Detect which cell encompasses the target text, then output its [x, y] center coordinate. 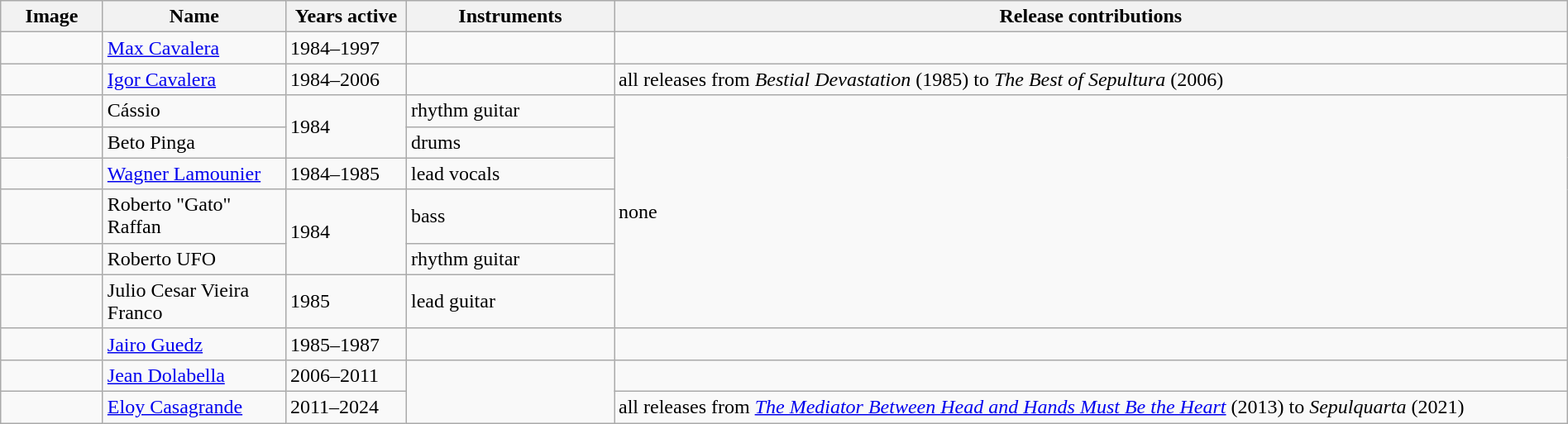
bass [509, 217]
lead guitar [509, 301]
Cássio [194, 111]
drums [509, 142]
2006–2011 [346, 375]
Jean Dolabella [194, 375]
Name [194, 17]
2011–2024 [346, 407]
Image [52, 17]
Roberto UFO [194, 259]
Wagner Lamounier [194, 174]
Beto Pinga [194, 142]
1984–1985 [346, 174]
Instruments [509, 17]
Max Cavalera [194, 48]
1985–1987 [346, 344]
all releases from Bestial Devastation (1985) to The Best of Sepultura (2006) [1090, 79]
lead vocals [509, 174]
all releases from The Mediator Between Head and Hands Must Be the Heart (2013) to Sepulquarta (2021) [1090, 407]
Igor Cavalera [194, 79]
Release contributions [1090, 17]
Roberto "Gato" Raffan [194, 217]
Years active [346, 17]
Eloy Casagrande [194, 407]
none [1090, 212]
1984–2006 [346, 79]
Julio Cesar Vieira Franco [194, 301]
1984–1997 [346, 48]
1985 [346, 301]
Jairo Guedz [194, 344]
